Search for the cell housing the specified text and yield its (X, Y) center coordinate. 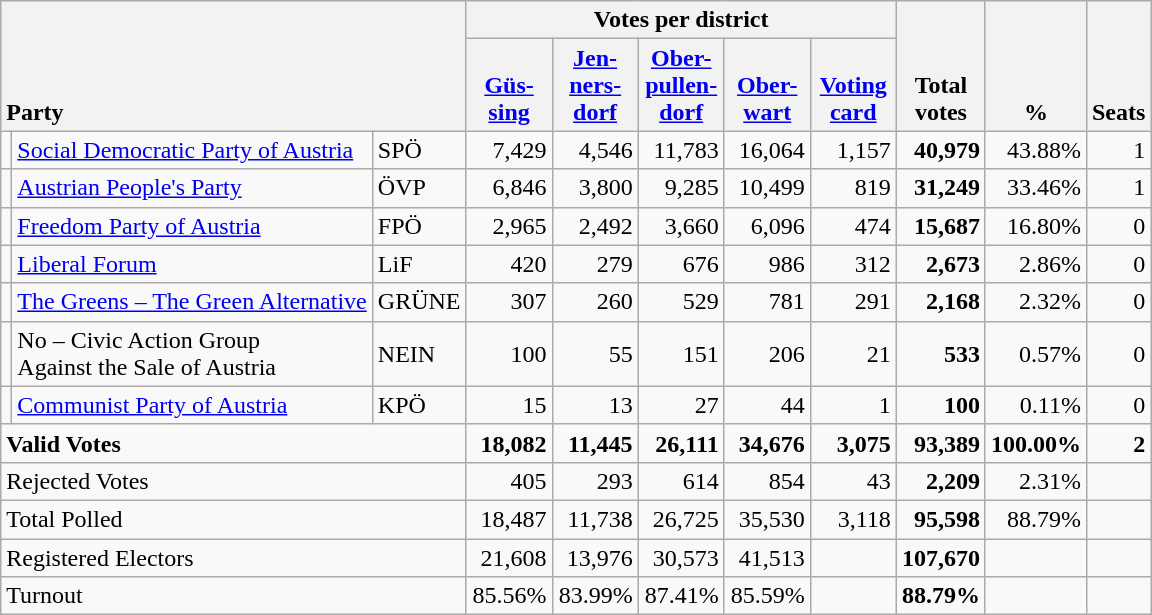
16,064 (767, 150)
Social Democratic Party of Austria (192, 150)
35,530 (767, 519)
206 (767, 354)
529 (681, 302)
Registered Electors (234, 557)
Güs-sing (509, 85)
854 (767, 481)
Ober-pullen-dorf (681, 85)
3,075 (853, 443)
LiF (419, 264)
11,738 (595, 519)
312 (853, 264)
26,111 (681, 443)
293 (595, 481)
474 (853, 226)
100.00% (1036, 443)
83.99% (595, 596)
2,965 (509, 226)
2,673 (940, 264)
6,096 (767, 226)
2,492 (595, 226)
533 (940, 354)
The Greens – The Green Alternative (192, 302)
614 (681, 481)
31,249 (940, 188)
Turnout (234, 596)
676 (681, 264)
Austrian People's Party (192, 188)
11,783 (681, 150)
43 (853, 481)
% (1036, 66)
2 (1118, 443)
15 (509, 405)
21 (853, 354)
ÖVP (419, 188)
0.11% (1036, 405)
Freedom Party of Austria (192, 226)
2,209 (940, 481)
986 (767, 264)
85.56% (509, 596)
33.46% (1036, 188)
405 (509, 481)
3,800 (595, 188)
Ober-wart (767, 85)
Votes per district (681, 20)
Communist Party of Austria (192, 405)
Party (234, 66)
34,676 (767, 443)
307 (509, 302)
107,670 (940, 557)
26,725 (681, 519)
2,168 (940, 302)
87.41% (681, 596)
6,846 (509, 188)
KPÖ (419, 405)
819 (853, 188)
No – Civic Action GroupAgainst the Sale of Austria (192, 354)
15,687 (940, 226)
NEIN (419, 354)
44 (767, 405)
2.31% (1036, 481)
93,389 (940, 443)
16.80% (1036, 226)
55 (595, 354)
Liberal Forum (192, 264)
10,499 (767, 188)
40,979 (940, 150)
151 (681, 354)
13 (595, 405)
3,118 (853, 519)
27 (681, 405)
SPÖ (419, 150)
18,082 (509, 443)
Jen-ners-dorf (595, 85)
781 (767, 302)
Valid Votes (234, 443)
GRÜNE (419, 302)
Votingcard (853, 85)
0.57% (1036, 354)
13,976 (595, 557)
Total Polled (234, 519)
43.88% (1036, 150)
FPÖ (419, 226)
11,445 (595, 443)
30,573 (681, 557)
85.59% (767, 596)
7,429 (509, 150)
279 (595, 264)
3,660 (681, 226)
18,487 (509, 519)
Rejected Votes (234, 481)
Seats (1118, 66)
Totalvotes (940, 66)
260 (595, 302)
95,598 (940, 519)
21,608 (509, 557)
420 (509, 264)
41,513 (767, 557)
1,157 (853, 150)
2.86% (1036, 264)
4,546 (595, 150)
291 (853, 302)
2.32% (1036, 302)
9,285 (681, 188)
